Determine the (X, Y) coordinate at the center of the cell enclosing the given text.  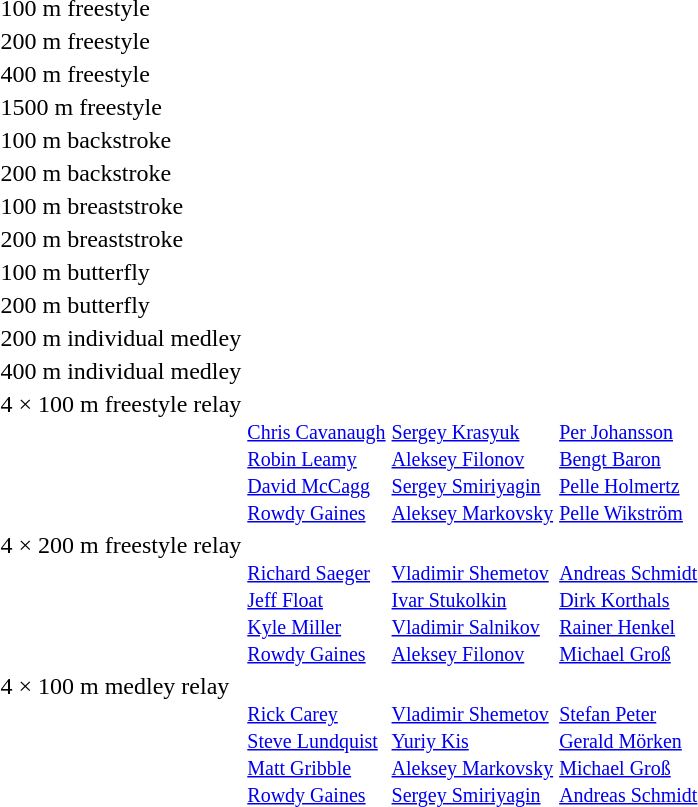
Vladimir ShemetovIvar StukolkinVladimir SalnikovAleksey Filonov (472, 599)
Richard SaegerJeff FloatKyle MillerRowdy Gaines (316, 599)
Chris CavanaughRobin LeamyDavid McCaggRowdy Gaines (316, 458)
Sergey KrasyukAleksey FilonovSergey SmiriyaginAleksey Markovsky (472, 458)
